Extract the (X, Y) coordinate from the center of the cell holding the provided text.  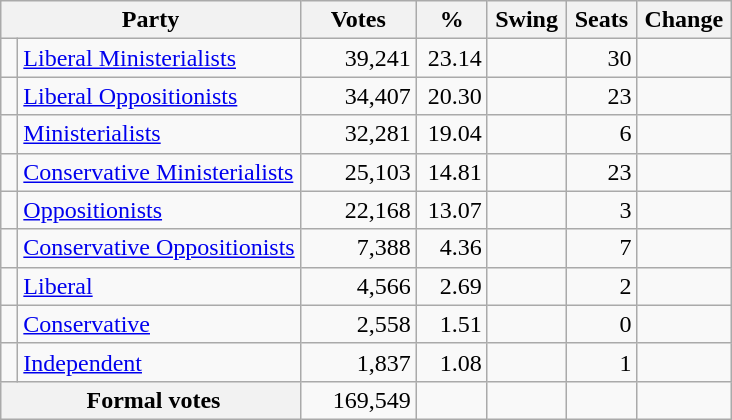
2.69 (452, 286)
% (452, 20)
Swing (526, 20)
23.14 (452, 58)
19.04 (452, 134)
6 (602, 134)
Formal votes (150, 400)
13.07 (452, 210)
25,103 (358, 172)
4.36 (452, 248)
Oppositionists (159, 210)
Liberal Ministerialists (159, 58)
7,388 (358, 248)
Liberal Oppositionists (159, 96)
2,558 (358, 324)
1.51 (452, 324)
2 (602, 286)
1 (602, 362)
169,549 (358, 400)
Conservative Oppositionists (159, 248)
30 (602, 58)
34,407 (358, 96)
Independent (159, 362)
14.81 (452, 172)
4,566 (358, 286)
32,281 (358, 134)
Ministerialists (159, 134)
Liberal (159, 286)
22,168 (358, 210)
Change (684, 20)
7 (602, 248)
3 (602, 210)
Conservative Ministerialists (159, 172)
39,241 (358, 58)
0 (602, 324)
20.30 (452, 96)
1,837 (358, 362)
Conservative (159, 324)
1.08 (452, 362)
Votes (358, 20)
Party (150, 20)
Seats (602, 20)
